Return [x, y] of the center of cell containing provided text 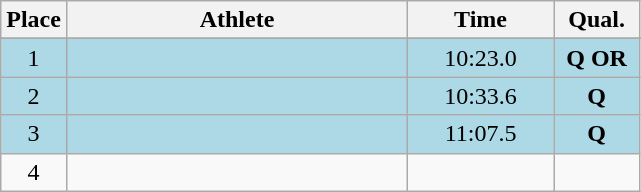
1 [34, 58]
Athlete [236, 20]
Place [34, 20]
11:07.5 [481, 134]
10:23.0 [481, 58]
3 [34, 134]
2 [34, 96]
Q OR [597, 58]
Time [481, 20]
Qual. [597, 20]
10:33.6 [481, 96]
4 [34, 172]
